Capture the cell that displays the provided text and extract its (x, y) central coordinate. 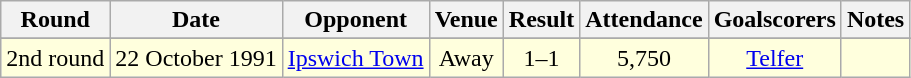
Opponent (356, 20)
Venue (466, 20)
2nd round (56, 58)
Goalscorers (774, 20)
Away (466, 58)
22 October 1991 (196, 58)
1–1 (541, 58)
Result (541, 20)
Date (196, 20)
Attendance (644, 20)
5,750 (644, 58)
Notes (875, 20)
Round (56, 20)
Telfer (774, 58)
Ipswich Town (356, 58)
